Identify which cell holds the provided text, then report its (x, y) central coordinate. 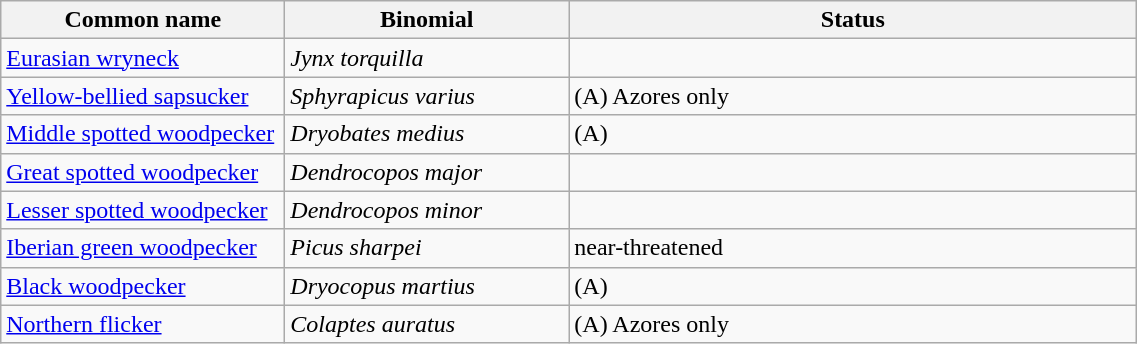
Picus sharpei (427, 248)
Yellow-bellied sapsucker (143, 96)
Sphyrapicus varius (427, 96)
Dendrocopos major (427, 172)
Iberian green woodpecker (143, 248)
Status (853, 20)
Eurasian wryneck (143, 58)
Great spotted woodpecker (143, 172)
Common name (143, 20)
Lesser spotted woodpecker (143, 210)
Black woodpecker (143, 286)
Middle spotted woodpecker (143, 134)
Colaptes auratus (427, 324)
Northern flicker (143, 324)
Dryocopus martius (427, 286)
Dryobates medius (427, 134)
near-threatened (853, 248)
Binomial (427, 20)
Jynx torquilla (427, 58)
Dendrocopos minor (427, 210)
